Search for the cell housing the specified text and yield its (X, Y) center coordinate. 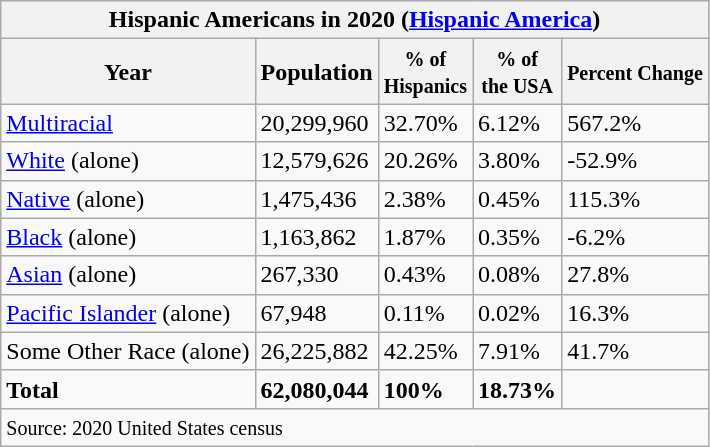
% ofHispanics (425, 72)
67,948 (316, 313)
32.70% (425, 123)
Some Other Race (alone) (128, 351)
Black (alone) (128, 237)
12,579,626 (316, 161)
100% (425, 389)
Population (316, 72)
% ofthe USA (518, 72)
Asian (alone) (128, 275)
16.3% (636, 313)
0.08% (518, 275)
6.12% (518, 123)
Percent Change (636, 72)
42.25% (425, 351)
1,163,862 (316, 237)
0.43% (425, 275)
20.26% (425, 161)
Native (alone) (128, 199)
20,299,960 (316, 123)
Pacific Islander (alone) (128, 313)
Year (128, 72)
0.02% (518, 313)
-52.9% (636, 161)
567.2% (636, 123)
0.45% (518, 199)
Multiracial (128, 123)
18.73% (518, 389)
0.11% (425, 313)
White (alone) (128, 161)
115.3% (636, 199)
62,080,044 (316, 389)
27.8% (636, 275)
267,330 (316, 275)
Source: 2020 United States census (355, 427)
0.35% (518, 237)
Total (128, 389)
-6.2% (636, 237)
1,475,436 (316, 199)
26,225,882 (316, 351)
7.91% (518, 351)
Hispanic Americans in 2020 (Hispanic America) (355, 20)
41.7% (636, 351)
1.87% (425, 237)
3.80% (518, 161)
2.38% (425, 199)
